Capture the cell that displays the provided text and extract its (X, Y) central coordinate. 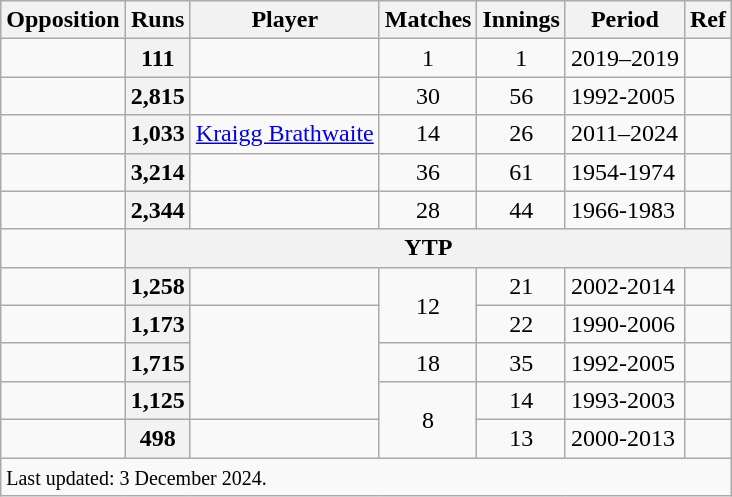
22 (521, 324)
3,214 (158, 172)
Opposition (63, 20)
56 (521, 96)
1,258 (158, 286)
Runs (158, 20)
2,815 (158, 96)
36 (428, 172)
2011–2024 (624, 134)
2019–2019 (624, 58)
1993-2003 (624, 400)
Ref (708, 20)
YTP (428, 248)
18 (428, 362)
44 (521, 210)
26 (521, 134)
1,125 (158, 400)
Innings (521, 20)
Last updated: 3 December 2024. (366, 477)
Period (624, 20)
1990-2006 (624, 324)
8 (428, 419)
1,033 (158, 134)
21 (521, 286)
111 (158, 58)
12 (428, 305)
2,344 (158, 210)
35 (521, 362)
13 (521, 438)
1,173 (158, 324)
Matches (428, 20)
1966-1983 (624, 210)
Player (284, 20)
61 (521, 172)
30 (428, 96)
498 (158, 438)
2002-2014 (624, 286)
2000-2013 (624, 438)
Kraigg Brathwaite (284, 134)
1,715 (158, 362)
28 (428, 210)
1954-1974 (624, 172)
